Find where the given text appears and provide that cell's center as (X, Y) coordinate. 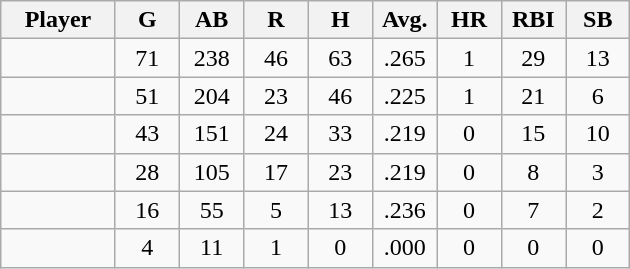
151 (211, 134)
4 (147, 248)
G (147, 20)
21 (533, 96)
.236 (404, 210)
63 (340, 58)
7 (533, 210)
H (340, 20)
24 (276, 134)
.265 (404, 58)
204 (211, 96)
51 (147, 96)
HR (469, 20)
238 (211, 58)
.225 (404, 96)
33 (340, 134)
11 (211, 248)
43 (147, 134)
105 (211, 172)
15 (533, 134)
5 (276, 210)
8 (533, 172)
SB (598, 20)
29 (533, 58)
55 (211, 210)
17 (276, 172)
Avg. (404, 20)
AB (211, 20)
16 (147, 210)
3 (598, 172)
2 (598, 210)
Player (58, 20)
71 (147, 58)
RBI (533, 20)
10 (598, 134)
.000 (404, 248)
R (276, 20)
6 (598, 96)
28 (147, 172)
